Return the (x, y) coordinate for the center point of the cell that contains the specified text.  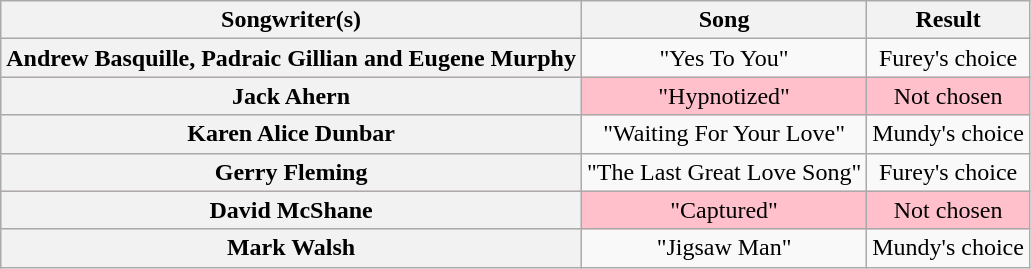
"Yes To You" (724, 58)
Gerry Fleming (292, 172)
"Hypnotized" (724, 96)
"Captured" (724, 210)
Andrew Basquille, Padraic Gillian and Eugene Murphy (292, 58)
Result (948, 20)
"The Last Great Love Song" (724, 172)
Karen Alice Dunbar (292, 134)
Songwriter(s) (292, 20)
"Jigsaw Man" (724, 248)
David McShane (292, 210)
Mark Walsh (292, 248)
Jack Ahern (292, 96)
"Waiting For Your Love" (724, 134)
Song (724, 20)
